Return [X, Y] of the center of cell containing provided text 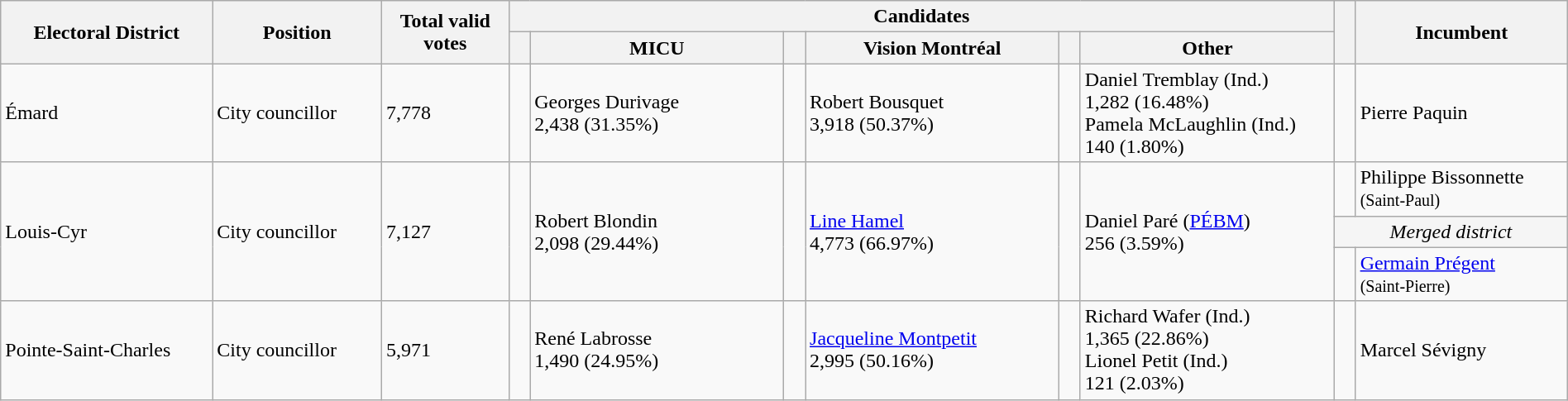
7,127 [446, 232]
MICU [657, 48]
Robert Blondin2,098 (29.44%) [657, 232]
Daniel Paré (PÉBM)256 (3.59%) [1207, 232]
7,778 [446, 112]
Total valid votes [446, 32]
Robert Bousquet3,918 (50.37%) [933, 112]
René Labrosse1,490 (24.95%) [657, 351]
Pierre Paquin [1461, 112]
Other [1207, 48]
Electoral District [107, 32]
Position [298, 32]
Candidates [921, 17]
Pointe-Saint-Charles [107, 351]
Émard [107, 112]
Georges Durivage2,438 (31.35%) [657, 112]
Jacqueline Montpetit2,995 (50.16%) [933, 351]
Vision Montréal [933, 48]
Daniel Tremblay (Ind.)1,282 (16.48%)Pamela McLaughlin (Ind.)140 (1.80%) [1207, 112]
Merged district [1451, 232]
Line Hamel4,773 (66.97%) [933, 232]
Louis-Cyr [107, 232]
Incumbent [1461, 32]
Philippe Bissonnette(Saint-Paul) [1461, 189]
Richard Wafer (Ind.)1,365 (22.86%)Lionel Petit (Ind.)121 (2.03%) [1207, 351]
Marcel Sévigny [1461, 351]
5,971 [446, 351]
Germain Prégent(Saint-Pierre) [1461, 274]
